Provide the (X, Y) coordinate of the cell's center where the given text is located.  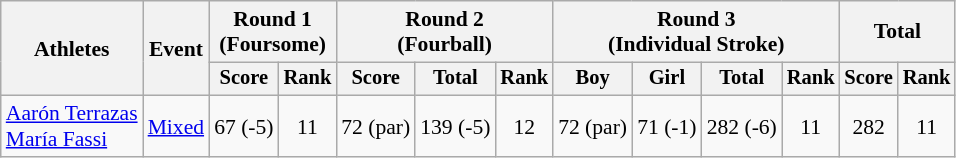
Round 2(Fourball) (444, 32)
Round 1(Foursome) (272, 32)
12 (524, 126)
67 (-5) (244, 126)
282 (-6) (742, 126)
Boy (592, 79)
282 (868, 126)
71 (-1) (666, 126)
139 (-5) (455, 126)
Mixed (176, 126)
Event (176, 48)
Girl (666, 79)
Round 3(Individual Stroke) (696, 32)
Aarón TerrazasMaría Fassi (72, 126)
Athletes (72, 48)
